Provide the [x, y] coordinate of the cell's center where the given text is located.  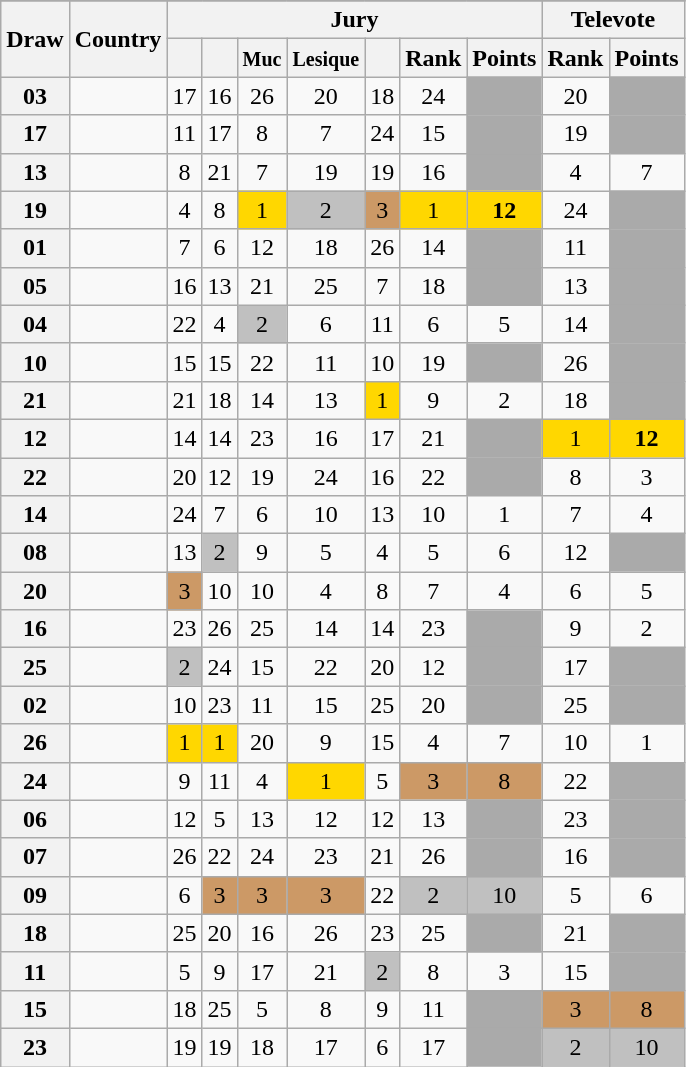
Jury [354, 20]
03 [35, 96]
Country [118, 39]
08 [35, 553]
01 [35, 248]
Televote [613, 20]
07 [35, 857]
Lesique [326, 58]
Draw [35, 39]
Muc [262, 58]
06 [35, 819]
09 [35, 895]
05 [35, 286]
04 [35, 324]
02 [35, 705]
